Detect which cell encompasses the target text, then output its (X, Y) center coordinate. 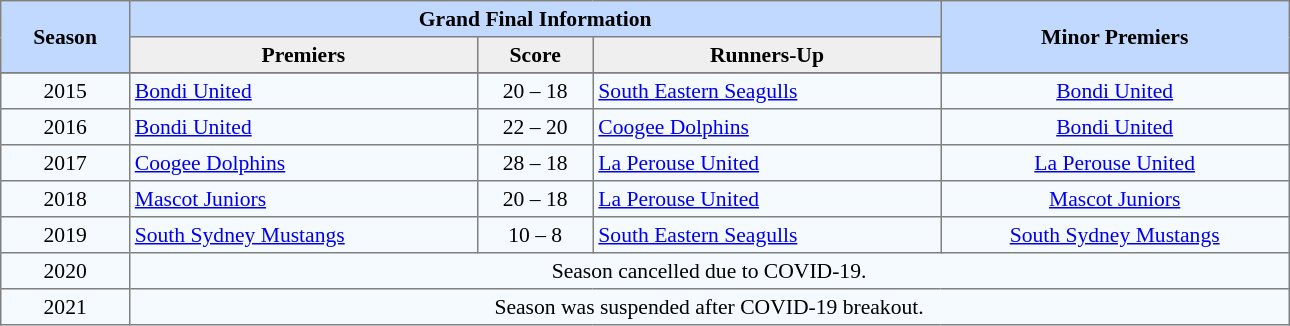
2019 (66, 235)
2016 (66, 127)
2021 (66, 307)
2018 (66, 199)
Premiers (304, 55)
Season (66, 37)
2017 (66, 163)
28 – 18 (535, 163)
2015 (66, 91)
Score (535, 55)
Grand Final Information (536, 19)
Season cancelled due to COVID-19. (710, 271)
Season was suspended after COVID-19 breakout. (710, 307)
10 – 8 (535, 235)
Runners-Up (767, 55)
22 – 20 (535, 127)
Minor Premiers (1115, 37)
2020 (66, 271)
